Determine the (x, y) coordinate at the center of the cell enclosing the given text.  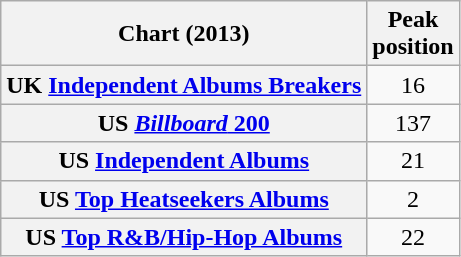
21 (413, 161)
UK Independent Albums Breakers (184, 85)
16 (413, 85)
US Billboard 200 (184, 123)
Chart (2013) (184, 34)
Peakposition (413, 34)
US Top Heatseekers Albums (184, 199)
22 (413, 237)
137 (413, 123)
2 (413, 199)
US Independent Albums (184, 161)
US Top R&B/Hip-Hop Albums (184, 237)
